Pinpoint the cell where the given text exists, returning its [X, Y] midpoint coordinate. 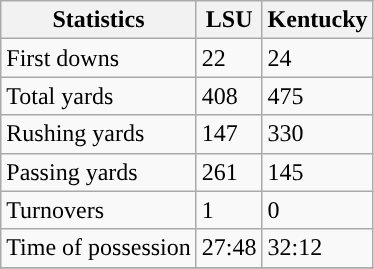
408 [229, 96]
0 [318, 210]
475 [318, 96]
32:12 [318, 248]
Passing yards [99, 172]
147 [229, 134]
Turnovers [99, 210]
330 [318, 134]
261 [229, 172]
145 [318, 172]
1 [229, 210]
Rushing yards [99, 134]
LSU [229, 20]
Kentucky [318, 20]
27:48 [229, 248]
22 [229, 58]
First downs [99, 58]
Statistics [99, 20]
Time of possession [99, 248]
Total yards [99, 96]
24 [318, 58]
